Output the (X, Y) coordinate of the center of the cell containing the given text.  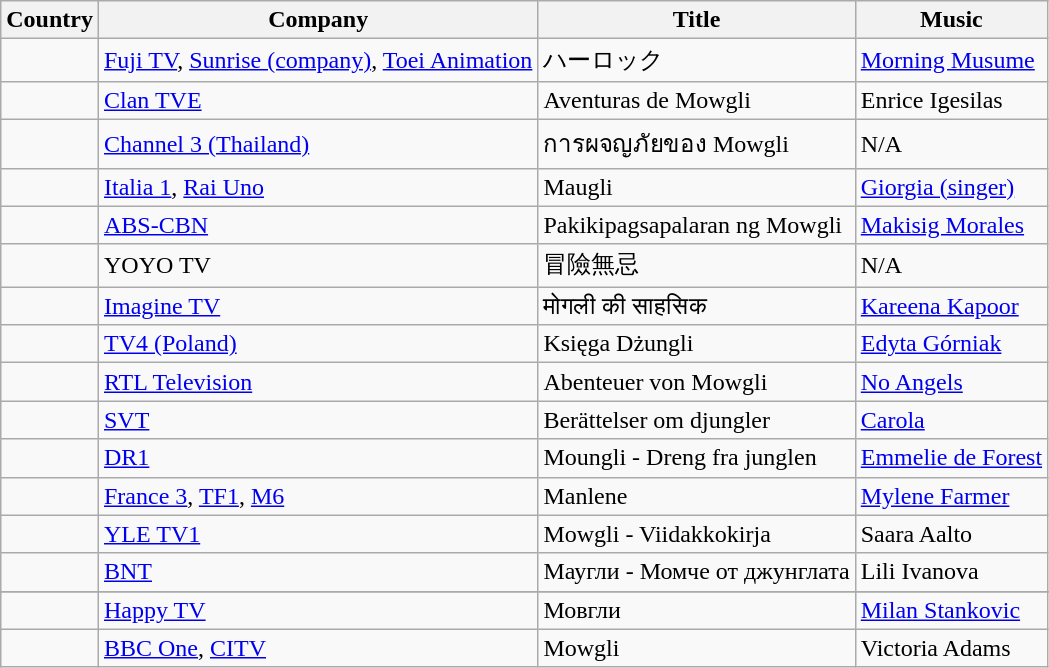
ABS-CBN (318, 225)
Lili Ivanova (951, 572)
France 3, TF1, M6 (318, 496)
YOYO TV (318, 266)
No Angels (951, 382)
Maugli (696, 187)
Pakikipagsapalaran ng Mowgli (696, 225)
Saara Aalto (951, 534)
Emmelie de Forest (951, 458)
Mylene Farmer (951, 496)
Company (318, 20)
Edyta Górniak (951, 344)
Clan TVE (318, 100)
Mowgli (696, 648)
BNT (318, 572)
Fuji TV, Sunrise (company), Toei Animation (318, 60)
Enrice Igesilas (951, 100)
Carola (951, 420)
การผจญภัยของ Mowgli (696, 144)
冒險無忌 (696, 266)
Italia 1, Rai Uno (318, 187)
Мовгли (696, 610)
Title (696, 20)
Giorgia (singer) (951, 187)
Morning Musume (951, 60)
Kareena Kapoor (951, 306)
Makisig Morales (951, 225)
Aventuras de Mowgli (696, 100)
TV4 (Poland) (318, 344)
YLE TV1 (318, 534)
Imagine TV (318, 306)
Channel 3 (Thailand) (318, 144)
Moungli - Dreng fra junglen (696, 458)
Księga Dżungli (696, 344)
Milan Stankovic (951, 610)
Victoria Adams (951, 648)
ハーロック (696, 60)
Abenteuer von Mowgli (696, 382)
Happy TV (318, 610)
RTL Television (318, 382)
Маугли - Момче от джунглата (696, 572)
Country (50, 20)
मोगली की साहसिक (696, 306)
Manlene (696, 496)
Mowgli - Viidakkokirja (696, 534)
Berättelser om djungler (696, 420)
SVT (318, 420)
BBC One, CITV (318, 648)
Music (951, 20)
DR1 (318, 458)
